Identify which cell holds the provided text, then report its (x, y) central coordinate. 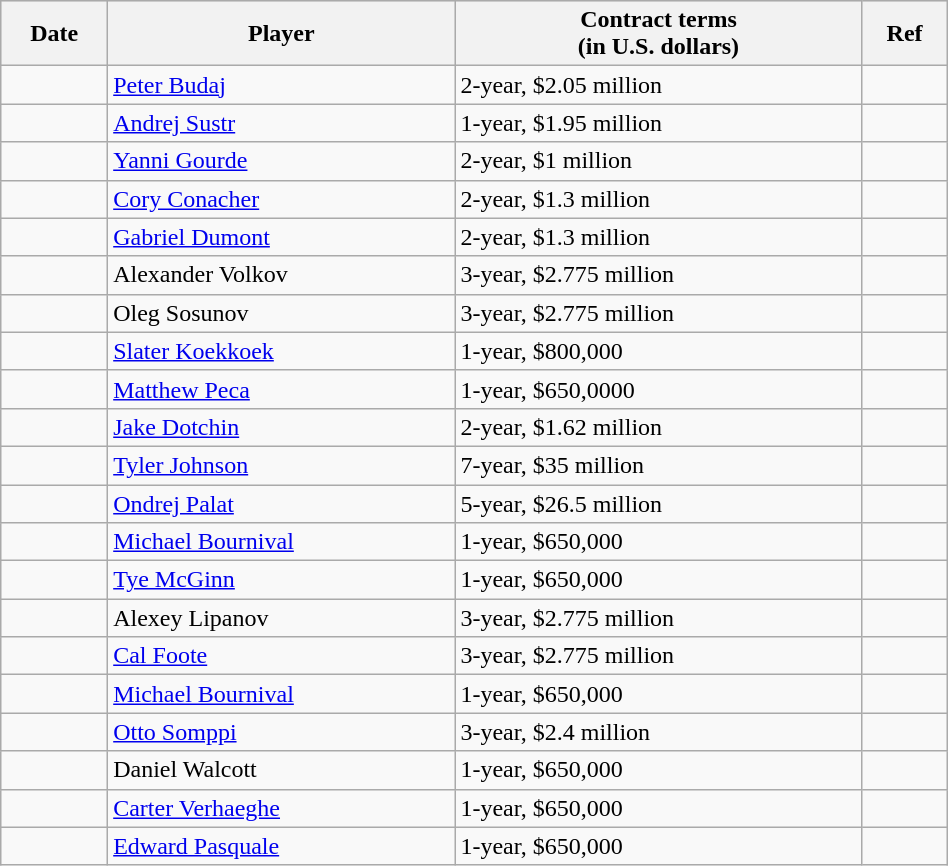
Alexander Volkov (282, 275)
Carter Verhaeghe (282, 808)
Slater Koekkoek (282, 351)
Daniel Walcott (282, 770)
Player (282, 34)
Tye McGinn (282, 580)
1-year, $650,0000 (658, 389)
Contract terms(in U.S. dollars) (658, 34)
Date (54, 34)
Edward Pasquale (282, 846)
Yanni Gourde (282, 161)
3-year, $2.4 million (658, 732)
Gabriel Dumont (282, 237)
Tyler Johnson (282, 465)
5-year, $26.5 million (658, 503)
2-year, $1.62 million (658, 427)
Andrej Sustr (282, 123)
Otto Somppi (282, 732)
Oleg Sosunov (282, 313)
1-year, $800,000 (658, 351)
Cory Conacher (282, 199)
Peter Budaj (282, 85)
2-year, $2.05 million (658, 85)
Matthew Peca (282, 389)
Cal Foote (282, 656)
Ondrej Palat (282, 503)
7-year, $35 million (658, 465)
Alexey Lipanov (282, 618)
Jake Dotchin (282, 427)
2-year, $1 million (658, 161)
1-year, $1.95 million (658, 123)
Ref (904, 34)
